Output the (x, y) coordinate of the center of the cell containing the given text.  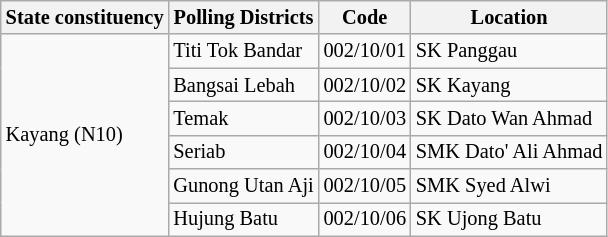
Location (509, 17)
SK Ujong Batu (509, 219)
Hujung Batu (243, 219)
Polling Districts (243, 17)
002/10/01 (365, 51)
002/10/04 (365, 152)
State constituency (85, 17)
Titi Tok Bandar (243, 51)
SMK Dato' Ali Ahmad (509, 152)
002/10/03 (365, 118)
SMK Syed Alwi (509, 186)
002/10/05 (365, 186)
SK Dato Wan Ahmad (509, 118)
SK Panggau (509, 51)
Seriab (243, 152)
Bangsai Lebah (243, 85)
Code (365, 17)
SK Kayang (509, 85)
Kayang (N10) (85, 135)
Temak (243, 118)
002/10/02 (365, 85)
Gunong Utan Aji (243, 186)
002/10/06 (365, 219)
